Output the (X, Y) coordinate of the center of the cell containing the given text.  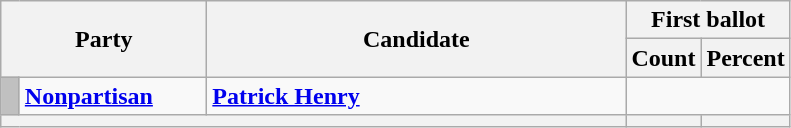
Percent (746, 58)
Patrick Henry (416, 96)
Count (664, 58)
Party (104, 39)
Candidate (416, 39)
First ballot (708, 20)
Nonpartisan (113, 96)
